Scan for the cell matching the given text and deliver its [X, Y] coordinate at center. 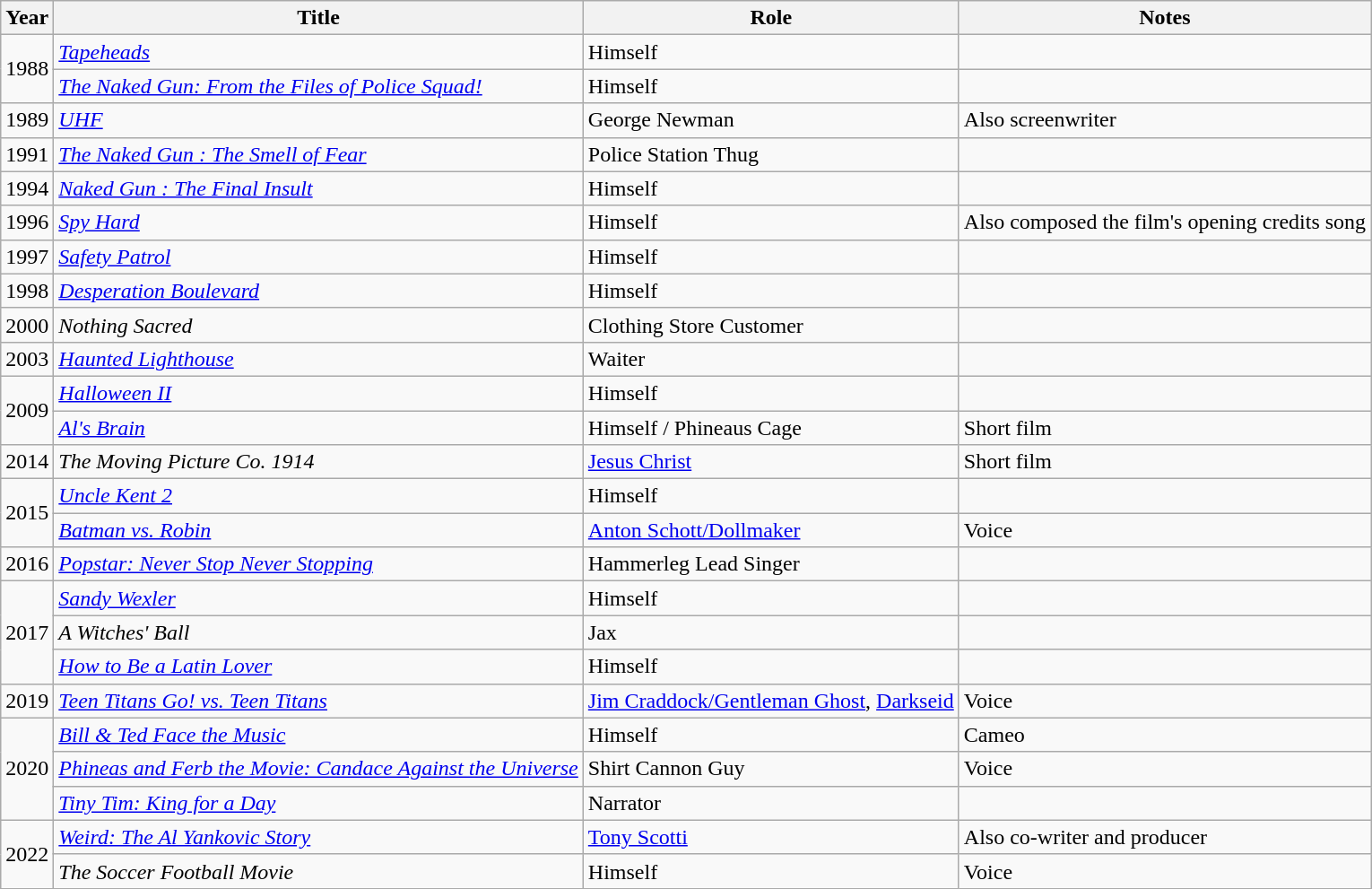
1991 [27, 154]
Safety Patrol [318, 257]
Popstar: Never Stop Never Stopping [318, 564]
Al's Brain [318, 428]
Waiter [771, 359]
2015 [27, 513]
Clothing Store Customer [771, 325]
Jax [771, 632]
2000 [27, 325]
Hammerleg Lead Singer [771, 564]
1998 [27, 291]
Narrator [771, 803]
Cameo [1164, 735]
2022 [27, 854]
The Moving Picture Co. 1914 [318, 462]
Halloween II [318, 393]
2020 [27, 769]
Batman vs. Robin [318, 530]
Tiny Tim: King for a Day [318, 803]
Notes [1164, 18]
2017 [27, 632]
Teen Titans Go! vs. Teen Titans [318, 701]
1997 [27, 257]
Uncle Kent 2 [318, 496]
Weird: The Al Yankovic Story [318, 837]
Jesus Christ [771, 462]
How to Be a Latin Lover [318, 667]
Year [27, 18]
Jim Craddock/Gentleman Ghost, Darkseid [771, 701]
Phineas and Ferb the Movie: Candace Against the Universe [318, 769]
Also composed the film's opening credits song [1164, 222]
The Soccer Football Movie [318, 871]
2019 [27, 701]
Spy Hard [318, 222]
1996 [27, 222]
Desperation Boulevard [318, 291]
Anton Schott/Dollmaker [771, 530]
Nothing Sacred [318, 325]
1988 [27, 69]
Tapeheads [318, 52]
2014 [27, 462]
1989 [27, 120]
Role [771, 18]
2009 [27, 410]
The Naked Gun : The Smell of Fear [318, 154]
Haunted Lighthouse [318, 359]
Himself / Phineaus Cage [771, 428]
Naked Gun : The Final Insult [318, 188]
1994 [27, 188]
2016 [27, 564]
Title [318, 18]
UHF [318, 120]
George Newman [771, 120]
Also co-writer and producer [1164, 837]
Shirt Cannon Guy [771, 769]
Bill & Ted Face the Music [318, 735]
A Witches' Ball [318, 632]
Also screenwriter [1164, 120]
The Naked Gun: From the Files of Police Squad! [318, 86]
Tony Scotti [771, 837]
Sandy Wexler [318, 598]
2003 [27, 359]
Police Station Thug [771, 154]
